Capture the cell that displays the provided text and extract its [X, Y] central coordinate. 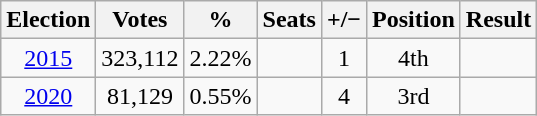
+/− [344, 20]
81,129 [140, 96]
4th [414, 58]
4 [344, 96]
Votes [140, 20]
323,112 [140, 58]
2.22% [220, 58]
0.55% [220, 96]
3rd [414, 96]
Result [498, 20]
1 [344, 58]
Election [48, 20]
2015 [48, 58]
% [220, 20]
2020 [48, 96]
Position [414, 20]
Seats [289, 20]
